Pinpoint the cell where the given text exists, returning its (x, y) midpoint coordinate. 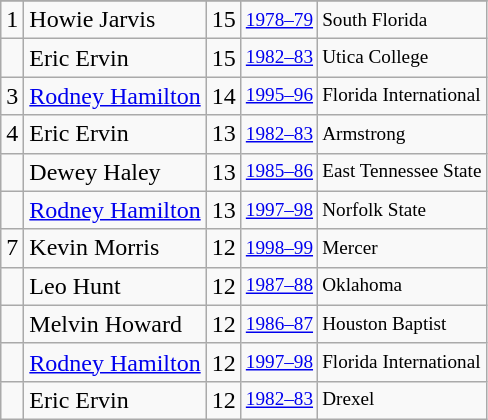
Mercer (402, 248)
1985–86 (279, 172)
Houston Baptist (402, 324)
Armstrong (402, 134)
Oklahoma (402, 286)
Kevin Morris (115, 248)
1995–96 (279, 96)
1978–79 (279, 20)
1 (12, 20)
South Florida (402, 20)
3 (12, 96)
4 (12, 134)
Leo Hunt (115, 286)
14 (224, 96)
Melvin Howard (115, 324)
East Tennessee State (402, 172)
1986–87 (279, 324)
Howie Jarvis (115, 20)
1998–99 (279, 248)
Norfolk State (402, 210)
7 (12, 248)
1987–88 (279, 286)
Dewey Haley (115, 172)
Utica College (402, 58)
Drexel (402, 400)
